Extract the [X, Y] coordinate from the center of the cell holding the provided text.  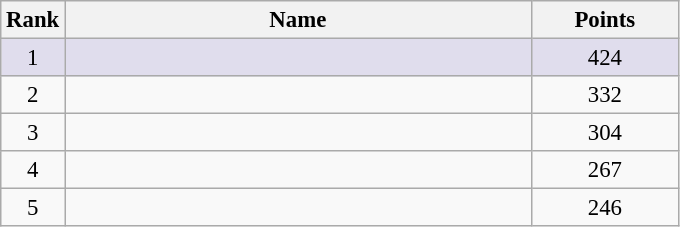
2 [33, 95]
246 [604, 208]
332 [604, 95]
Points [604, 20]
Rank [33, 20]
424 [604, 58]
Name [298, 20]
267 [604, 170]
5 [33, 208]
1 [33, 58]
304 [604, 133]
3 [33, 133]
4 [33, 170]
